Output the (X, Y) coordinate of the center of the cell containing the given text.  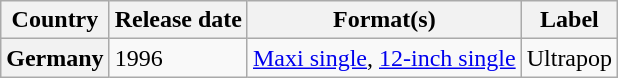
Release date (178, 20)
1996 (178, 58)
Label (569, 20)
Ultrapop (569, 58)
Format(s) (384, 20)
Maxi single, 12-inch single (384, 58)
Country (55, 20)
Germany (55, 58)
